Return (x, y) of the center of cell containing provided text 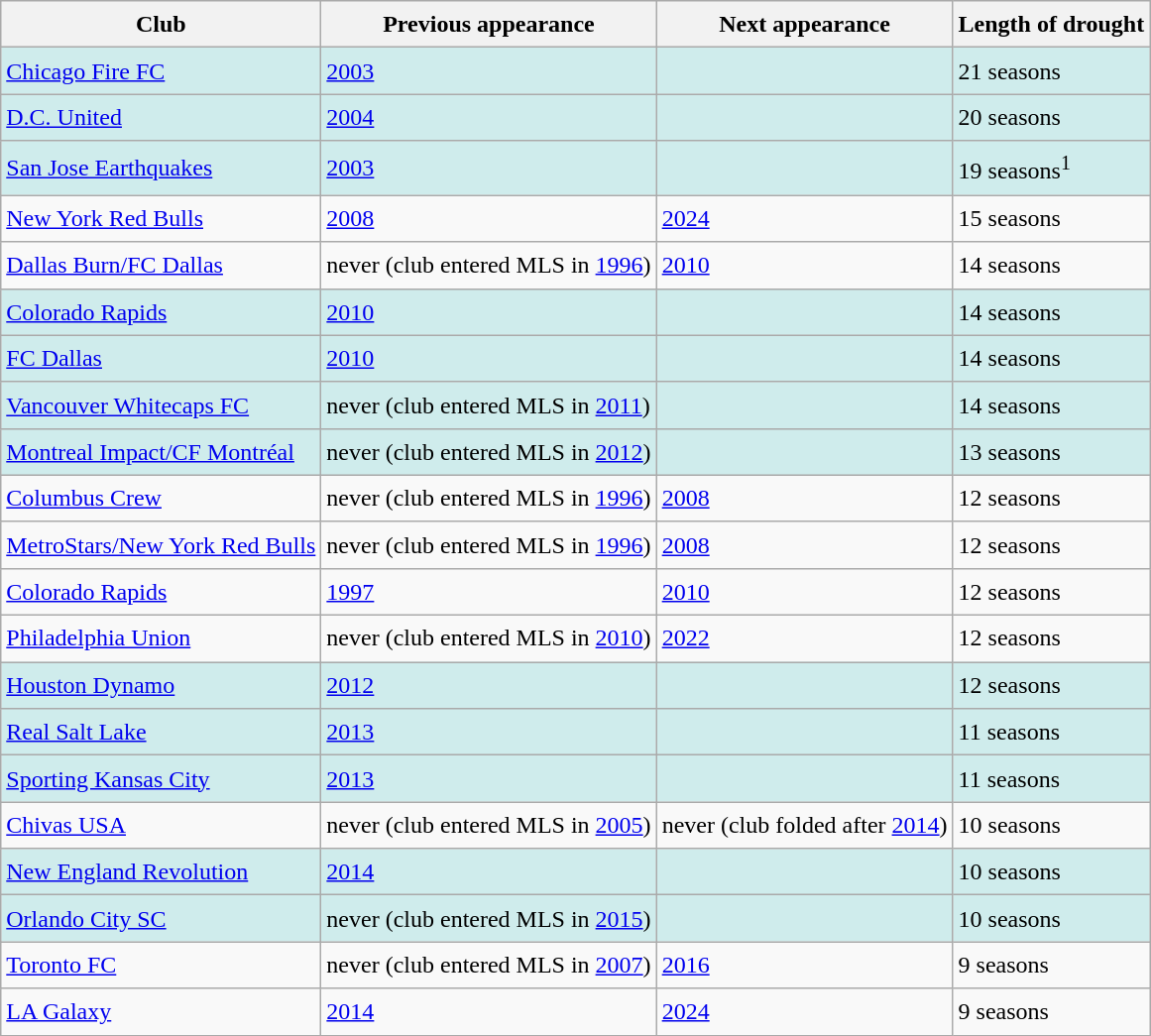
never (club entered MLS in 2005) (489, 825)
Toronto FC (161, 966)
Previous appearance (489, 24)
2004 (489, 117)
15 seasons (1051, 218)
1997 (489, 591)
MetroStars/New York Red Bulls (161, 545)
21 seasons (1051, 71)
FC Dallas (161, 359)
Vancouver Whitecaps FC (161, 404)
Sporting Kansas City (161, 779)
Real Salt Lake (161, 732)
never (club entered MLS in 2011) (489, 404)
2012 (489, 686)
Chicago Fire FC (161, 71)
never (club entered MLS in 2015) (489, 918)
never (club entered MLS in 2010) (489, 638)
Dallas Burn/FC Dallas (161, 266)
2016 (805, 966)
20 seasons (1051, 117)
2022 (805, 638)
never (club entered MLS in 2007) (489, 966)
never (club entered MLS in 2012) (489, 452)
Length of drought (1051, 24)
LA Galaxy (161, 1011)
Philadelphia Union (161, 638)
Columbus Crew (161, 498)
Club (161, 24)
San Jose Earthquakes (161, 169)
Montreal Impact/CF Montréal (161, 452)
Orlando City SC (161, 918)
New York Red Bulls (161, 218)
Chivas USA (161, 825)
13 seasons (1051, 452)
New England Revolution (161, 872)
Houston Dynamo (161, 686)
19 seasons1 (1051, 169)
D.C. United (161, 117)
never (club folded after 2014) (805, 825)
Next appearance (805, 24)
